Determine the [x, y] coordinate at the center of the cell enclosing the given text.  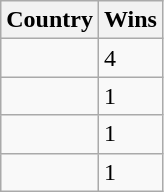
Country [50, 20]
Wins [130, 20]
4 [130, 58]
